Determine the [x, y] coordinate at the center of the cell enclosing the given text.  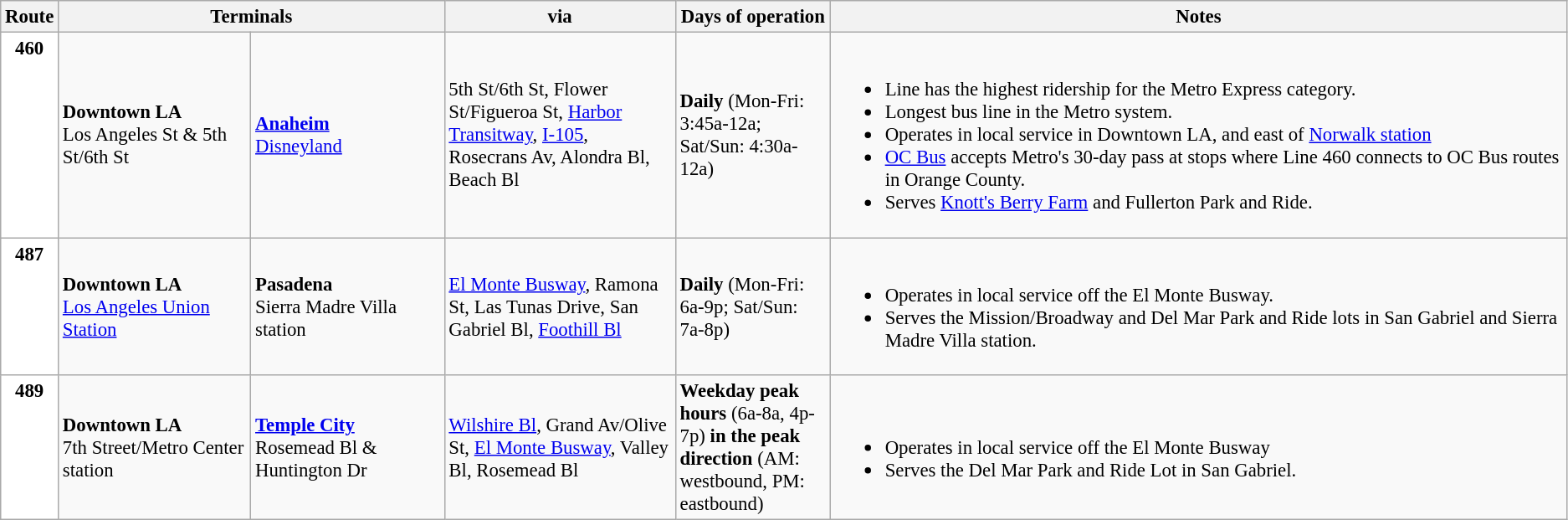
via [560, 17]
Downtown LALos Angeles St & 5th St/6th St [155, 136]
Temple CityRosemead Bl & Huntington Dr [348, 447]
5th St/6th St, Flower St/Figueroa St, Harbor Transitway, I-105, Rosecrans Av, Alondra Bl, Beach Bl [560, 136]
Days of operation [753, 17]
Weekday peak hours (6a-8a, 4p-7p) in the peak direction (AM: westbound, PM: eastbound) [753, 447]
489 [30, 447]
PasadenaSierra Madre Villa station [348, 306]
460 [30, 136]
El Monte Busway, Ramona St, Las Tunas Drive, San Gabriel Bl, Foothill Bl [560, 306]
Downtown LALos Angeles Union Station [155, 306]
Daily (Mon-Fri: 6a-9p; Sat/Sun: 7a-8p) [753, 306]
Terminals [252, 17]
AnaheimDisneyland [348, 136]
Wilshire Bl, Grand Av/Olive St, El Monte Busway, Valley Bl, Rosemead Bl [560, 447]
Downtown LA7th Street/Metro Center station [155, 447]
487 [30, 306]
Notes [1198, 17]
Daily (Mon-Fri: 3:45a-12a; Sat/Sun: 4:30a-12a) [753, 136]
Operates in local service off the El Monte BuswayServes the Del Mar Park and Ride Lot in San Gabriel. [1198, 447]
Route [30, 17]
